Locate the cell with the specified text and output its [X, Y] center coordinate. 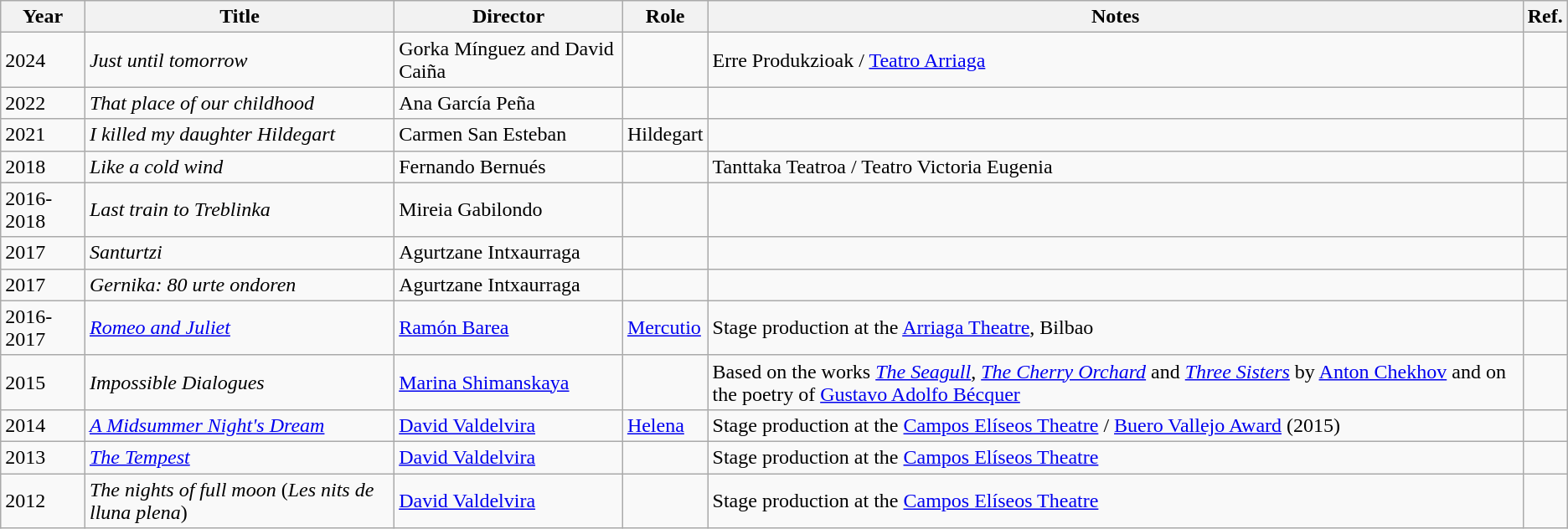
The Tempest [240, 457]
Gernika: 80 urte ondoren [240, 285]
Ramón Barea [509, 328]
I killed my daughter Hildegart [240, 135]
Director [509, 17]
Stage production at the Campos Elíseos Theatre / Buero Vallejo Award (2015) [1116, 425]
Marina Shimanskaya [509, 382]
Stage production at the Arriaga Theatre, Bilbao [1116, 328]
Mercutio [665, 328]
2014 [44, 425]
Year [44, 17]
The nights of full moon (Les nits de lluna plena) [240, 501]
Notes [1116, 17]
2024 [44, 60]
Erre Produkzioak / Teatro Arriaga [1116, 60]
Ref. [1545, 17]
2016-2018 [44, 209]
2022 [44, 103]
Helena [665, 425]
Ana García Peña [509, 103]
Carmen San Esteban [509, 135]
Title [240, 17]
2016-2017 [44, 328]
Gorka Mínguez and David Caiña [509, 60]
Romeo and Juliet [240, 328]
Hildegart [665, 135]
Fernando Bernués [509, 167]
A Midsummer Night's Dream [240, 425]
Based on the works The Seagull, The Cherry Orchard and Three Sisters by Anton Chekhov and on the poetry of Gustavo Adolfo Bécquer [1116, 382]
Just until tomorrow [240, 60]
2013 [44, 457]
Impossible Dialogues [240, 382]
Role [665, 17]
Santurtzi [240, 253]
Like a cold wind [240, 167]
2018 [44, 167]
2021 [44, 135]
That place of our childhood [240, 103]
2012 [44, 501]
Tanttaka Teatroa / Teatro Victoria Eugenia [1116, 167]
2015 [44, 382]
Mireia Gabilondo [509, 209]
Last train to Treblinka [240, 209]
